Provide the (x, y) coordinate of the cell's center where the given text is located.  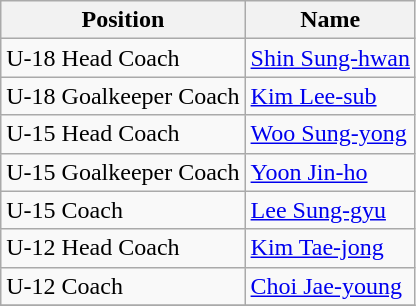
Yoon Jin-ho (330, 172)
Kim Lee-sub (330, 96)
Shin Sung-hwan (330, 58)
Position (123, 20)
U-15 Goalkeeper Coach (123, 172)
U-18 Goalkeeper Coach (123, 96)
Name (330, 20)
Kim Tae-jong (330, 248)
U-15 Coach (123, 210)
U-18 Head Coach (123, 58)
Choi Jae-young (330, 286)
U-15 Head Coach (123, 134)
U-12 Head Coach (123, 248)
Woo Sung-yong (330, 134)
U-12 Coach (123, 286)
Lee Sung-gyu (330, 210)
